Search for the cell housing the specified text and yield its [X, Y] center coordinate. 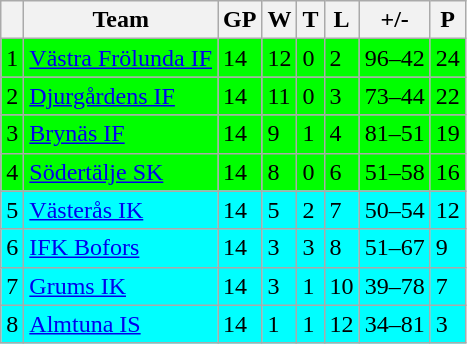
10 [342, 286]
L [342, 20]
39–78 [394, 286]
Södertälje SK [121, 172]
73–44 [394, 96]
IFK Bofors [121, 248]
51–58 [394, 172]
51–67 [394, 248]
22 [448, 96]
W [280, 20]
Västerås IK [121, 210]
34–81 [394, 324]
Brynäs IF [121, 134]
P [448, 20]
Team [121, 20]
Västra Frölunda IF [121, 58]
GP [240, 20]
96–42 [394, 58]
24 [448, 58]
50–54 [394, 210]
16 [448, 172]
11 [280, 96]
81–51 [394, 134]
+/- [394, 20]
Almtuna IS [121, 324]
Djurgårdens IF [121, 96]
19 [448, 134]
Grums IK [121, 286]
T [310, 20]
